Scan for the cell matching the given text and deliver its (X, Y) coordinate at center. 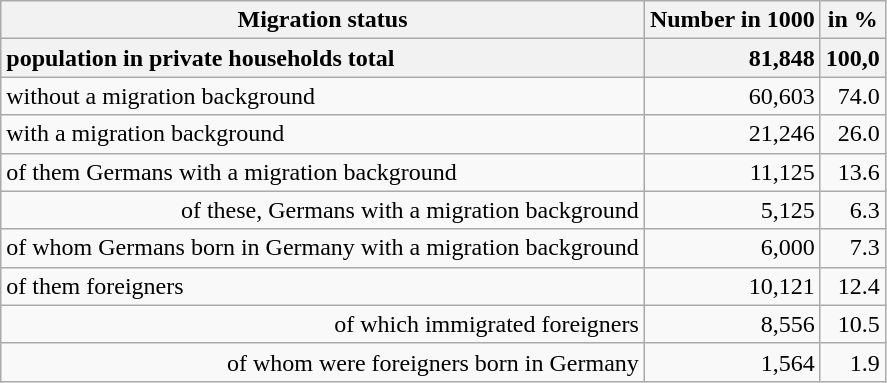
21,246 (732, 134)
with a migration background (323, 134)
of whom Germans born in Germany with a migration background (323, 248)
74.0 (852, 96)
Number in 1000 (732, 20)
13.6 (852, 172)
in % (852, 20)
1,564 (732, 362)
6,000 (732, 248)
Migration status (323, 20)
81,848 (732, 58)
60,603 (732, 96)
1.9 (852, 362)
6.3 (852, 210)
26.0 (852, 134)
population in private households total (323, 58)
12.4 (852, 286)
10.5 (852, 324)
of which immigrated foreigners (323, 324)
10,121 (732, 286)
11,125 (732, 172)
7.3 (852, 248)
of them foreigners (323, 286)
without a migration background (323, 96)
of whom were foreigners born in Germany (323, 362)
of them Germans with a migration background (323, 172)
8,556 (732, 324)
5,125 (732, 210)
of these, Germans with a migration background (323, 210)
100,0 (852, 58)
